Identify which cell holds the provided text, then report its [x, y] central coordinate. 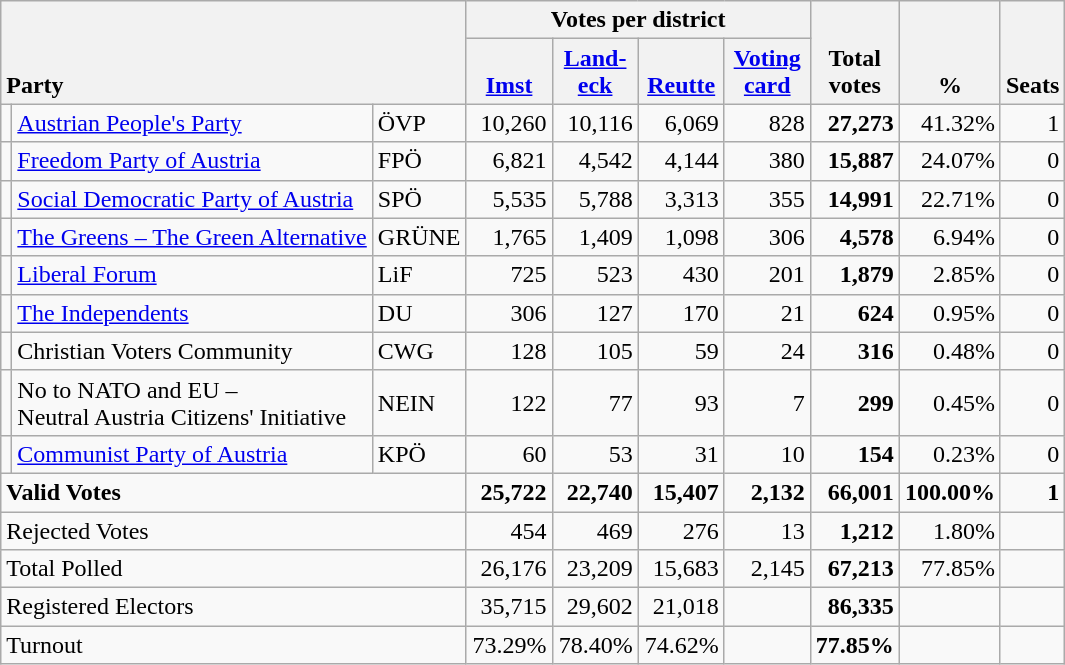
41.32% [950, 123]
15,683 [681, 569]
430 [681, 275]
ÖVP [419, 123]
Social Democratic Party of Austria [192, 199]
Reutte [681, 72]
93 [681, 402]
77 [595, 402]
6,069 [681, 123]
105 [595, 351]
23,209 [595, 569]
LiF [419, 275]
Communist Party of Austria [192, 454]
128 [509, 351]
4,578 [854, 237]
25,722 [509, 492]
5,788 [595, 199]
GRÜNE [419, 237]
122 [509, 402]
Totalvotes [854, 52]
316 [854, 351]
0.23% [950, 454]
100.00% [950, 492]
1,409 [595, 237]
355 [767, 199]
5,535 [509, 199]
2.85% [950, 275]
86,335 [854, 607]
21,018 [681, 607]
1,765 [509, 237]
SPÖ [419, 199]
1,098 [681, 237]
24 [767, 351]
1.80% [950, 531]
Liberal Forum [192, 275]
6.94% [950, 237]
60 [509, 454]
74.62% [681, 645]
67,213 [854, 569]
Rejected Votes [234, 531]
29,602 [595, 607]
The Independents [192, 313]
22,740 [595, 492]
1,212 [854, 531]
21 [767, 313]
6,821 [509, 161]
Freedom Party of Austria [192, 161]
469 [595, 531]
14,991 [854, 199]
FPÖ [419, 161]
154 [854, 454]
13 [767, 531]
170 [681, 313]
The Greens – The Green Alternative [192, 237]
299 [854, 402]
78.40% [595, 645]
Christian Voters Community [192, 351]
66,001 [854, 492]
15,887 [854, 161]
7 [767, 402]
24.07% [950, 161]
Votes per district [638, 20]
53 [595, 454]
35,715 [509, 607]
1,879 [854, 275]
3,313 [681, 199]
Land-eck [595, 72]
59 [681, 351]
27,273 [854, 123]
127 [595, 313]
523 [595, 275]
0.45% [950, 402]
Party [234, 52]
0.48% [950, 351]
CWG [419, 351]
31 [681, 454]
10 [767, 454]
73.29% [509, 645]
Registered Electors [234, 607]
Seats [1032, 52]
15,407 [681, 492]
% [950, 52]
DU [419, 313]
2,145 [767, 569]
Austrian People's Party [192, 123]
4,542 [595, 161]
KPÖ [419, 454]
624 [854, 313]
276 [681, 531]
4,144 [681, 161]
2,132 [767, 492]
26,176 [509, 569]
22.71% [950, 199]
Valid Votes [234, 492]
Votingcard [767, 72]
10,116 [595, 123]
NEIN [419, 402]
828 [767, 123]
10,260 [509, 123]
No to NATO and EU –Neutral Austria Citizens' Initiative [192, 402]
380 [767, 161]
201 [767, 275]
Turnout [234, 645]
725 [509, 275]
454 [509, 531]
Imst [509, 72]
0.95% [950, 313]
Total Polled [234, 569]
